Return (X, Y) of the center of cell containing provided text 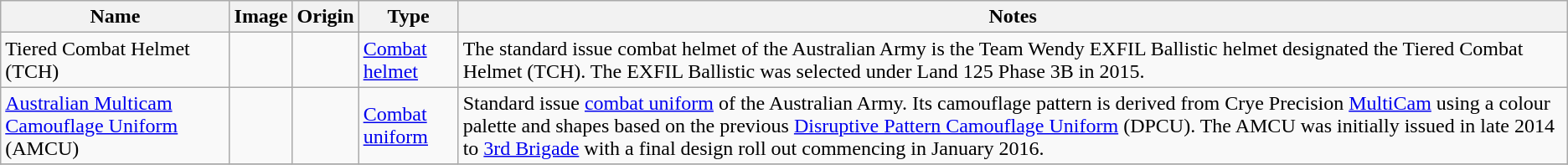
Combat helmet (409, 60)
Name (116, 17)
Type (409, 17)
Origin (325, 17)
Combat uniform (409, 126)
Image (261, 17)
Tiered Combat Helmet (TCH) (116, 60)
Australian Multicam Camouflage Uniform (AMCU) (116, 126)
Notes (1013, 17)
